Provide the [X, Y] coordinate of the cell's center where the given text is located.  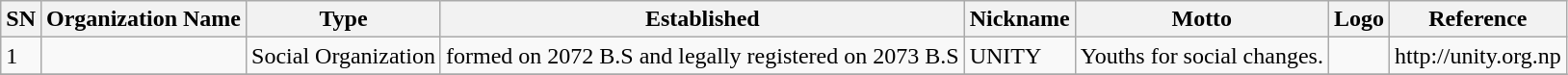
Motto [1202, 19]
Youths for social changes. [1202, 56]
UNITY [1019, 56]
Social Organization [344, 56]
Organization Name [143, 19]
formed on 2072 B.S and legally registered on 2073 B.S [702, 56]
Logo [1358, 19]
http://unity.org.np [1478, 56]
Reference [1478, 19]
1 [21, 56]
Type [344, 19]
Nickname [1019, 19]
SN [21, 19]
Established [702, 19]
